Locate the cell with the specified text and output its (x, y) center coordinate. 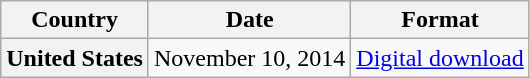
United States (75, 58)
Country (75, 20)
November 10, 2014 (249, 58)
Format (440, 20)
Date (249, 20)
Digital download (440, 58)
